Scan for the cell matching the given text and deliver its [X, Y] coordinate at center. 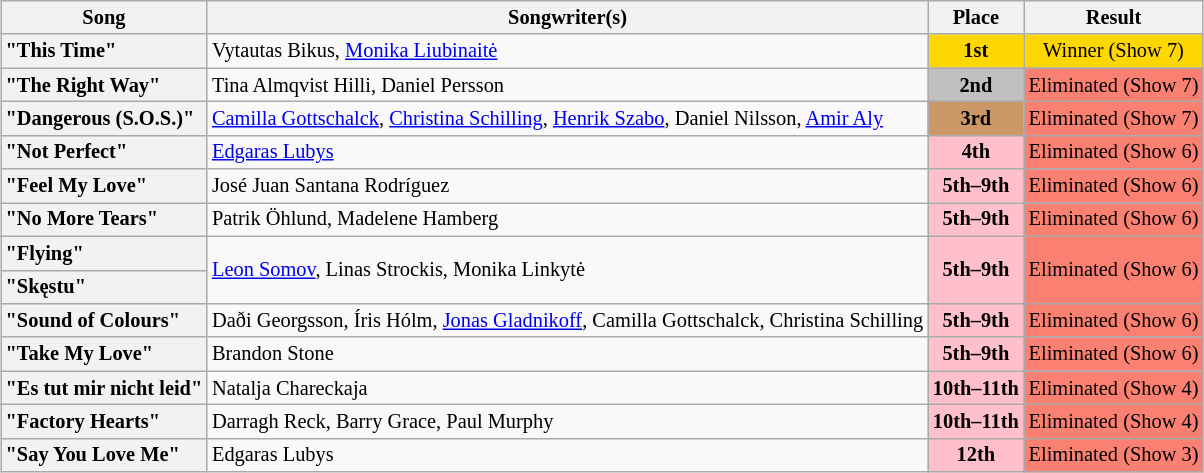
Camilla Gottschalck, Christina Schilling, Henrik Szabo, Daniel Nilsson, Amir Aly [568, 118]
"Skęstu" [104, 287]
1st [976, 51]
3rd [976, 118]
"Es tut mir nicht leid" [104, 388]
Tina Almqvist Hilli, Daniel Persson [568, 85]
José Juan Santana Rodríguez [568, 186]
Natalja Chareckaja [568, 388]
Songwriter(s) [568, 17]
Song [104, 17]
"Feel My Love" [104, 186]
12th [976, 455]
Daði Georgsson, Íris Hólm, Jonas Gladnikoff, Camilla Gottschalck, Christina Schilling [568, 320]
Place [976, 17]
"This Time" [104, 51]
4th [976, 152]
2nd [976, 85]
Vytautas Bikus, Monika Liubinaitė [568, 51]
Darragh Reck, Barry Grace, Paul Murphy [568, 421]
"No More Tears" [104, 219]
"Dangerous (S.O.S.)" [104, 118]
"Sound of Colours" [104, 320]
Brandon Stone [568, 354]
"Flying" [104, 253]
Leon Somov, Linas Strockis, Monika Linkytė [568, 270]
Winner (Show 7) [1114, 51]
Patrik Öhlund, Madelene Hamberg [568, 219]
"Take My Love" [104, 354]
Eliminated (Show 3) [1114, 455]
"Not Perfect" [104, 152]
"Factory Hearts" [104, 421]
"The Right Way" [104, 85]
Result [1114, 17]
"Say You Love Me" [104, 455]
